Output the [x, y] coordinate of the center of the cell containing the given text.  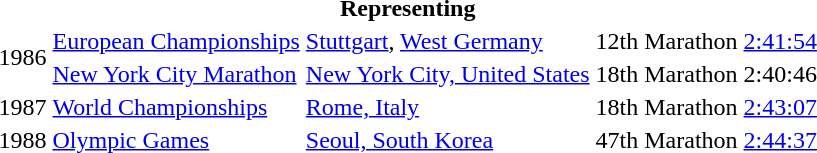
Rome, Italy [448, 107]
New York City Marathon [176, 74]
12th [617, 41]
European Championships [176, 41]
World Championships [176, 107]
Stuttgart, West Germany [448, 41]
New York City, United States [448, 74]
